Identify which cell holds the provided text, then report its (X, Y) central coordinate. 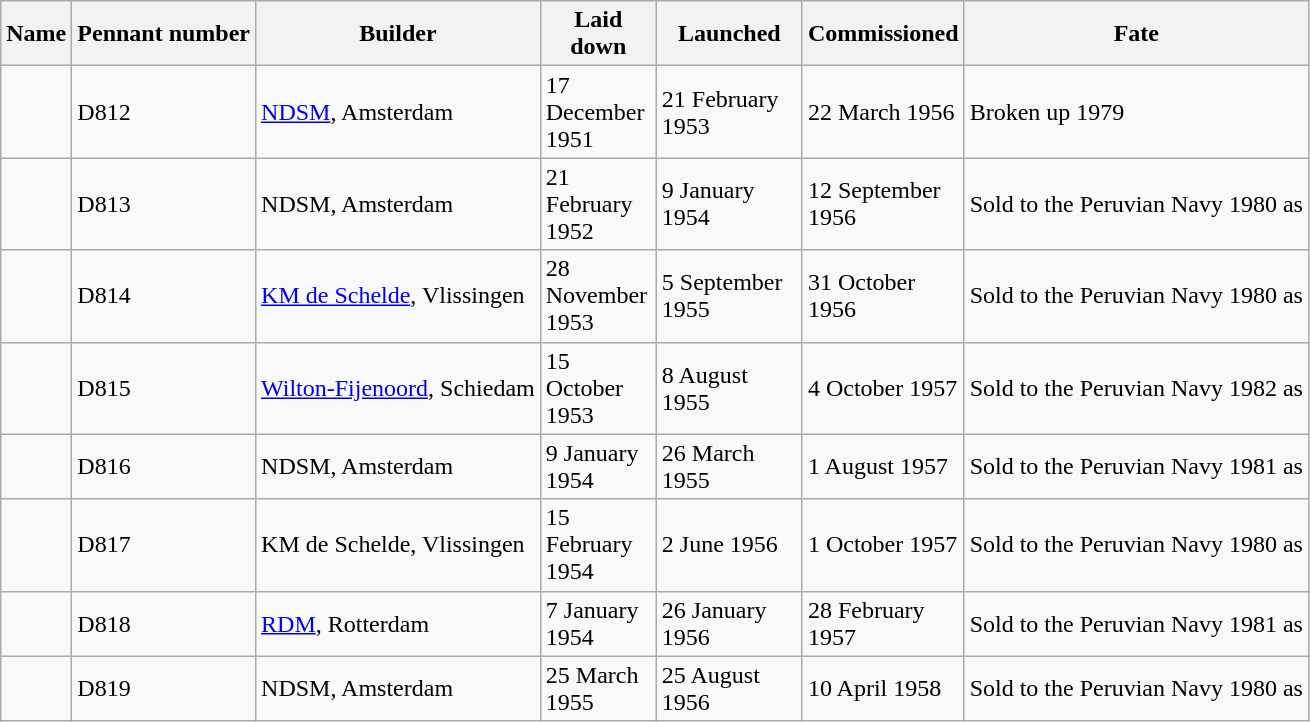
17 December 1951 (598, 112)
D814 (164, 296)
10 April 1958 (883, 688)
D818 (164, 624)
RDM, Rotterdam (398, 624)
Pennant number (164, 34)
25 March 1955 (598, 688)
28 November 1953 (598, 296)
12 September 1956 (883, 204)
26 March 1955 (729, 466)
1 August 1957 (883, 466)
Broken up 1979 (1136, 112)
26 January 1956 (729, 624)
Commissioned (883, 34)
Laid down (598, 34)
21 February 1952 (598, 204)
1 October 1957 (883, 545)
D816 (164, 466)
21 February 1953 (729, 112)
4 October 1957 (883, 388)
15 February 1954 (598, 545)
D813 (164, 204)
D819 (164, 688)
D815 (164, 388)
Name (36, 34)
22 March 1956 (883, 112)
28 February 1957 (883, 624)
Wilton-Fijenoord, Schiedam (398, 388)
25 August 1956 (729, 688)
Launched (729, 34)
Sold to the Peruvian Navy 1982 as (1136, 388)
15 October 1953 (598, 388)
7 January 1954 (598, 624)
2 June 1956 (729, 545)
Fate (1136, 34)
5 September 1955 (729, 296)
D812 (164, 112)
8 August 1955 (729, 388)
D817 (164, 545)
31 October 1956 (883, 296)
Builder (398, 34)
